Pinpoint the cell where the given text exists, returning its (X, Y) midpoint coordinate. 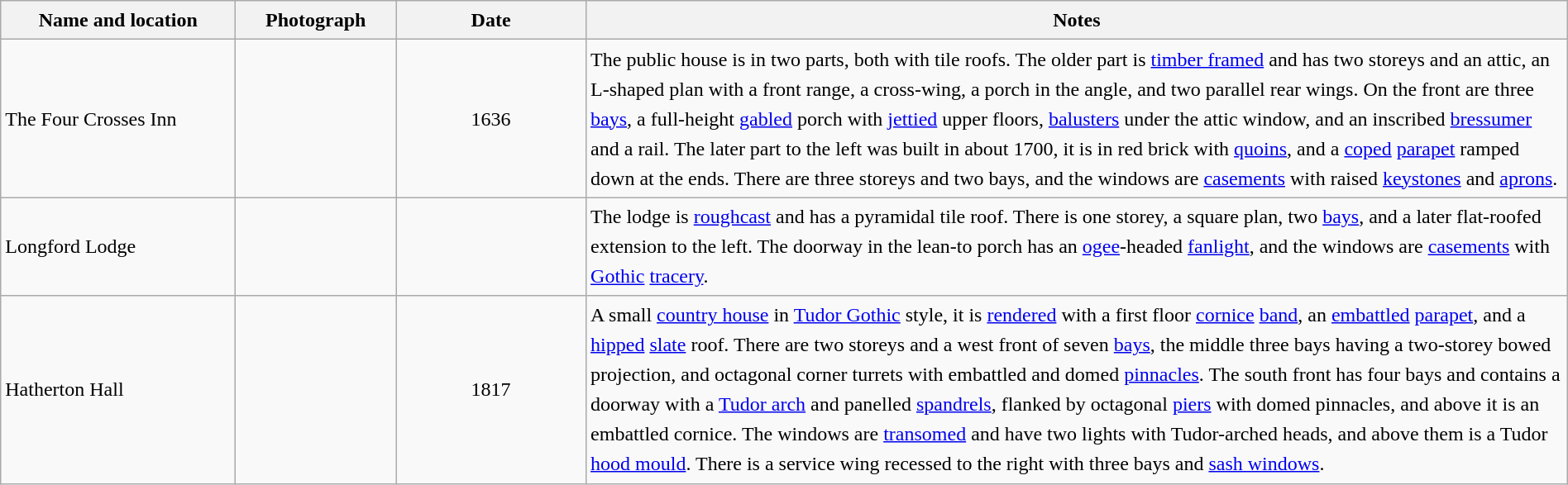
Hatherton Hall (118, 390)
Notes (1077, 20)
1817 (491, 390)
The Four Crosses Inn (118, 119)
Name and location (118, 20)
Date (491, 20)
1636 (491, 119)
Longford Lodge (118, 246)
Photograph (316, 20)
